From the cell containing the given text, extract its center point as (x, y) coordinate. 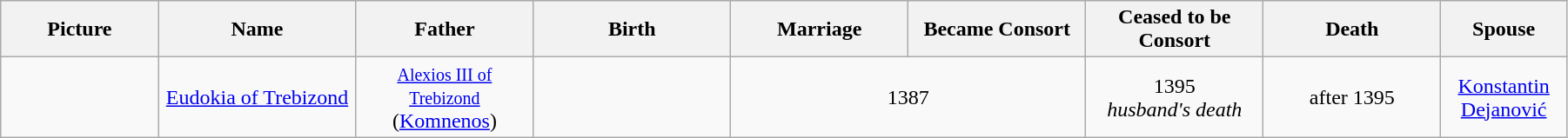
Eudokia of Trebizond (258, 97)
Birth (632, 30)
Became Consort (997, 30)
Alexios III of Trebizond(Komnenos) (445, 97)
Spouse (1504, 30)
1387 (908, 97)
Ceased to be Consort (1175, 30)
Father (445, 30)
Name (258, 30)
Picture (80, 30)
Death (1352, 30)
1395husband's death (1175, 97)
Konstantin Dejanović (1504, 97)
after 1395 (1352, 97)
Marriage (820, 30)
